Locate the cell with the specified text and output its [X, Y] center coordinate. 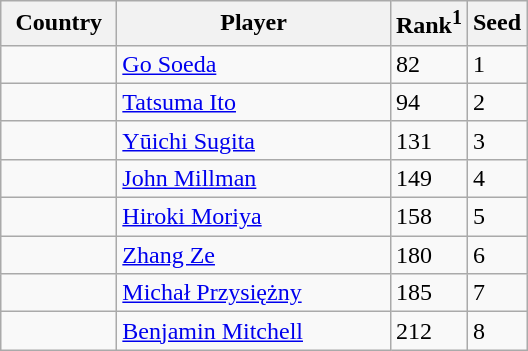
Rank1 [428, 24]
158 [428, 217]
Player [254, 24]
Hiroki Moriya [254, 217]
7 [496, 293]
131 [428, 140]
8 [496, 331]
212 [428, 331]
180 [428, 255]
1 [496, 64]
Seed [496, 24]
Zhang Ze [254, 255]
Yūichi Sugita [254, 140]
Tatsuma Ito [254, 102]
82 [428, 64]
2 [496, 102]
3 [496, 140]
6 [496, 255]
Michał Przysiężny [254, 293]
94 [428, 102]
Benjamin Mitchell [254, 331]
Go Soeda [254, 64]
4 [496, 178]
John Millman [254, 178]
5 [496, 217]
149 [428, 178]
185 [428, 293]
Country [59, 24]
